Scan for the cell matching the given text and deliver its (x, y) coordinate at center. 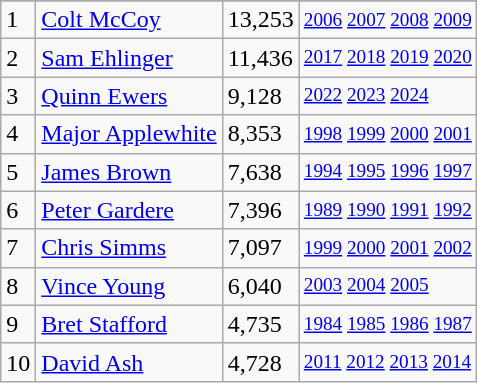
David Ash (129, 362)
2017 2018 2019 2020 (388, 58)
10 (18, 362)
2003 2004 2005 (388, 286)
6,040 (260, 286)
1 (18, 20)
7,097 (260, 248)
2006 2007 2008 2009 (388, 20)
James Brown (129, 172)
9,128 (260, 96)
2 (18, 58)
1998 1999 2000 2001 (388, 134)
7,396 (260, 210)
2022 2023 2024 (388, 96)
11,436 (260, 58)
4,728 (260, 362)
Colt McCoy (129, 20)
1989 1990 1991 1992 (388, 210)
8,353 (260, 134)
8 (18, 286)
1994 1995 1996 1997 (388, 172)
4 (18, 134)
Peter Gardere (129, 210)
1999 2000 2001 2002 (388, 248)
Vince Young (129, 286)
Quinn Ewers (129, 96)
7 (18, 248)
13,253 (260, 20)
Major Applewhite (129, 134)
6 (18, 210)
7,638 (260, 172)
3 (18, 96)
Chris Simms (129, 248)
5 (18, 172)
9 (18, 324)
4,735 (260, 324)
1984 1985 1986 1987 (388, 324)
Bret Stafford (129, 324)
2011 2012 2013 2014 (388, 362)
Sam Ehlinger (129, 58)
